From the cell containing the given text, extract its center point as (X, Y) coordinate. 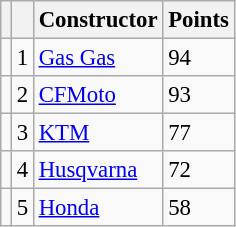
4 (22, 170)
93 (198, 95)
94 (198, 58)
58 (198, 208)
1 (22, 58)
77 (198, 133)
Constructor (98, 20)
72 (198, 170)
2 (22, 95)
Points (198, 20)
Gas Gas (98, 58)
3 (22, 133)
5 (22, 208)
Husqvarna (98, 170)
Honda (98, 208)
CFMoto (98, 95)
KTM (98, 133)
